Identify which cell holds the provided text, then report its [x, y] central coordinate. 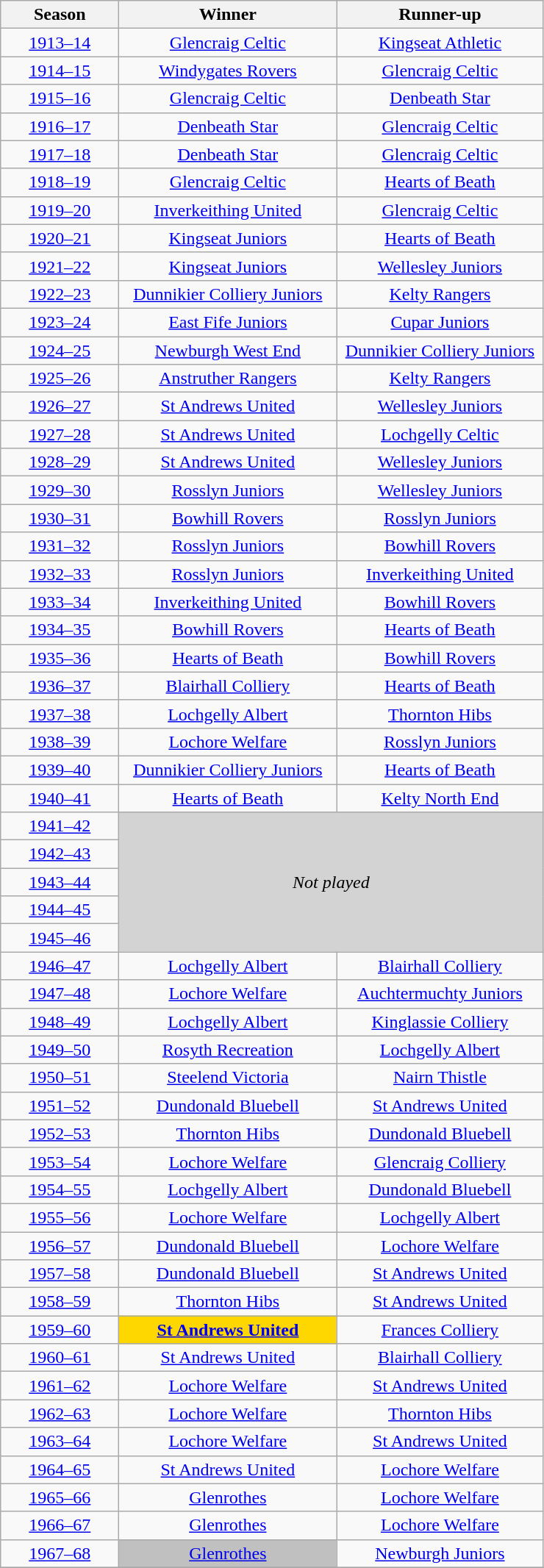
East Fife Juniors [228, 322]
1928–29 [60, 462]
1924–25 [60, 351]
Winner [228, 15]
1916–17 [60, 126]
1956–57 [60, 1246]
1932–33 [60, 574]
Season [60, 15]
1939–40 [60, 770]
1957–58 [60, 1274]
1950–51 [60, 1078]
1936–37 [60, 686]
Rosyth Recreation [228, 1050]
Kingseat Athletic [440, 43]
Cupar Juniors [440, 322]
1941–42 [60, 826]
1927–28 [60, 434]
1959–60 [60, 1330]
1947–48 [60, 994]
Kinglassie Colliery [440, 1022]
Frances Colliery [440, 1330]
1918–19 [60, 182]
1965–66 [60, 1497]
1943–44 [60, 882]
Runner-up [440, 15]
1919–20 [60, 210]
1966–67 [60, 1525]
Glencraig Colliery [440, 1161]
1929–30 [60, 490]
1914–15 [60, 71]
1963–64 [60, 1442]
1920–21 [60, 238]
1967–68 [60, 1553]
1949–50 [60, 1050]
Newburgh West End [228, 351]
1945–46 [60, 938]
1954–55 [60, 1189]
1940–41 [60, 798]
1938–39 [60, 742]
1917–18 [60, 154]
1948–49 [60, 1022]
1923–24 [60, 322]
1937–38 [60, 714]
1964–65 [60, 1469]
1955–56 [60, 1217]
1953–54 [60, 1161]
1942–43 [60, 854]
1922–23 [60, 294]
1931–32 [60, 546]
1960–61 [60, 1358]
1951–52 [60, 1106]
Steelend Victoria [228, 1078]
1915–16 [60, 99]
1946–47 [60, 966]
Not played [331, 882]
Auchtermuchty Juniors [440, 994]
1933–34 [60, 602]
1913–14 [60, 43]
1952–53 [60, 1134]
Anstruther Rangers [228, 379]
1930–31 [60, 518]
1926–27 [60, 407]
1962–63 [60, 1414]
1958–59 [60, 1302]
Windygates Rovers [228, 71]
1935–36 [60, 658]
1921–22 [60, 266]
1934–35 [60, 630]
1944–45 [60, 910]
1961–62 [60, 1386]
Kelty North End [440, 798]
Lochgelly Celtic [440, 434]
Newburgh Juniors [440, 1553]
Nairn Thistle [440, 1078]
1925–26 [60, 379]
